Search for the cell housing the specified text and yield its (X, Y) center coordinate. 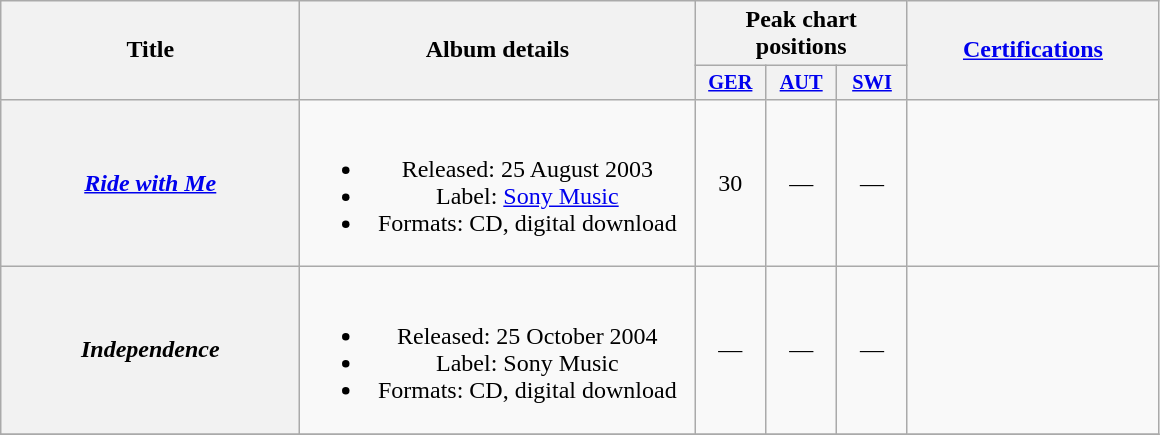
Independence (150, 350)
AUT (802, 83)
Released: 25 August 2003Label: Sony MusicFormats: CD, digital download (498, 182)
Certifications (1032, 50)
SWI (872, 83)
Album details (498, 50)
Ride with Me (150, 182)
Title (150, 50)
Peak chart positions (802, 34)
30 (730, 182)
GER (730, 83)
Released: 25 October 2004Label: Sony MusicFormats: CD, digital download (498, 350)
